Scan for the cell matching the given text and deliver its [x, y] coordinate at center. 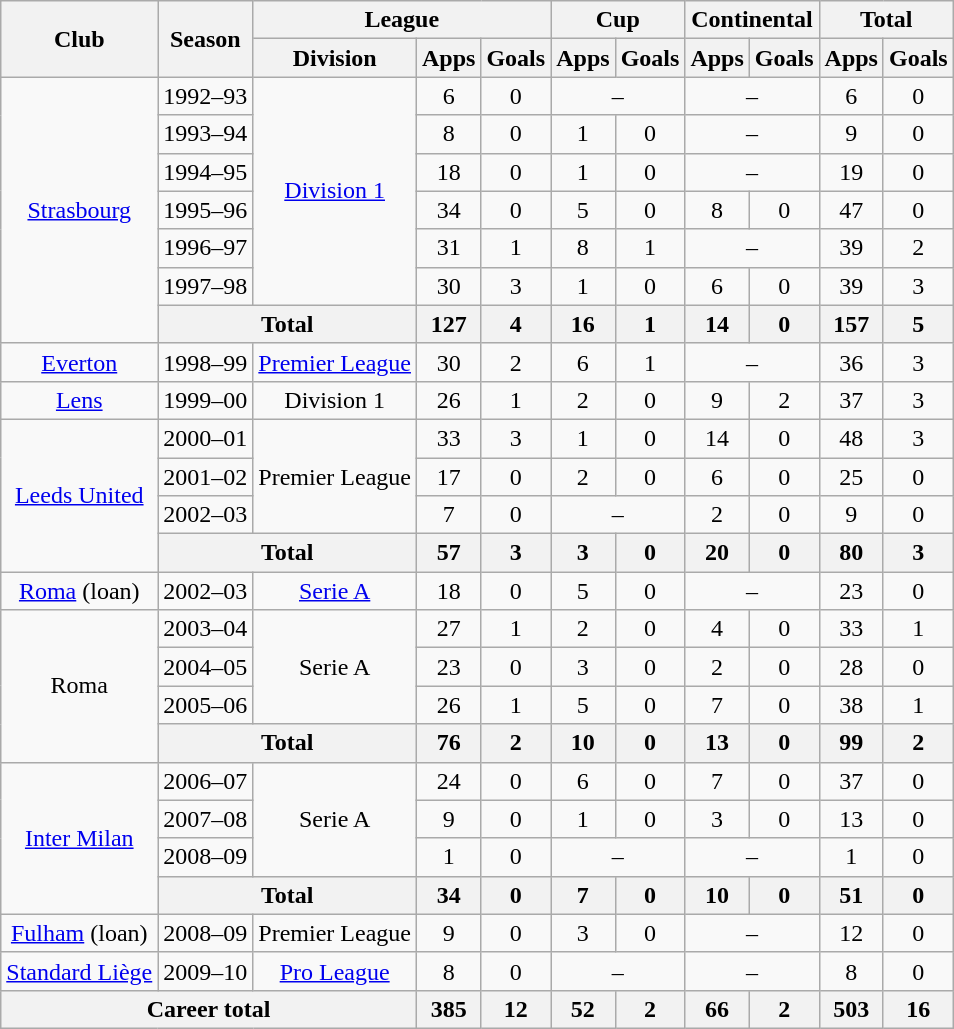
1993–94 [206, 134]
31 [448, 248]
2004–05 [206, 667]
25 [851, 477]
1992–93 [206, 96]
Club [80, 39]
19 [851, 172]
503 [851, 1009]
24 [448, 781]
127 [448, 324]
Career total [209, 1009]
76 [448, 743]
1996–97 [206, 248]
47 [851, 210]
2005–06 [206, 705]
66 [717, 1009]
2007–08 [206, 819]
36 [851, 362]
Inter Milan [80, 838]
51 [851, 895]
57 [448, 553]
38 [851, 705]
1995–96 [206, 210]
Season [206, 39]
385 [448, 1009]
Roma (loan) [80, 591]
2006–07 [206, 781]
Pro League [335, 971]
27 [448, 629]
80 [851, 553]
Continental [752, 20]
Roma [80, 686]
17 [448, 477]
League [402, 20]
Leeds United [80, 495]
Strasbourg [80, 210]
28 [851, 667]
157 [851, 324]
1994–95 [206, 172]
99 [851, 743]
Standard Liège [80, 971]
Division [335, 58]
20 [717, 553]
1999–00 [206, 400]
52 [583, 1009]
2003–04 [206, 629]
Cup [618, 20]
48 [851, 438]
1998–99 [206, 362]
2001–02 [206, 477]
Everton [80, 362]
2000–01 [206, 438]
Lens [80, 400]
Fulham (loan) [80, 933]
2009–10 [206, 971]
1997–98 [206, 286]
